Pinpoint the cell where the given text exists, returning its [x, y] midpoint coordinate. 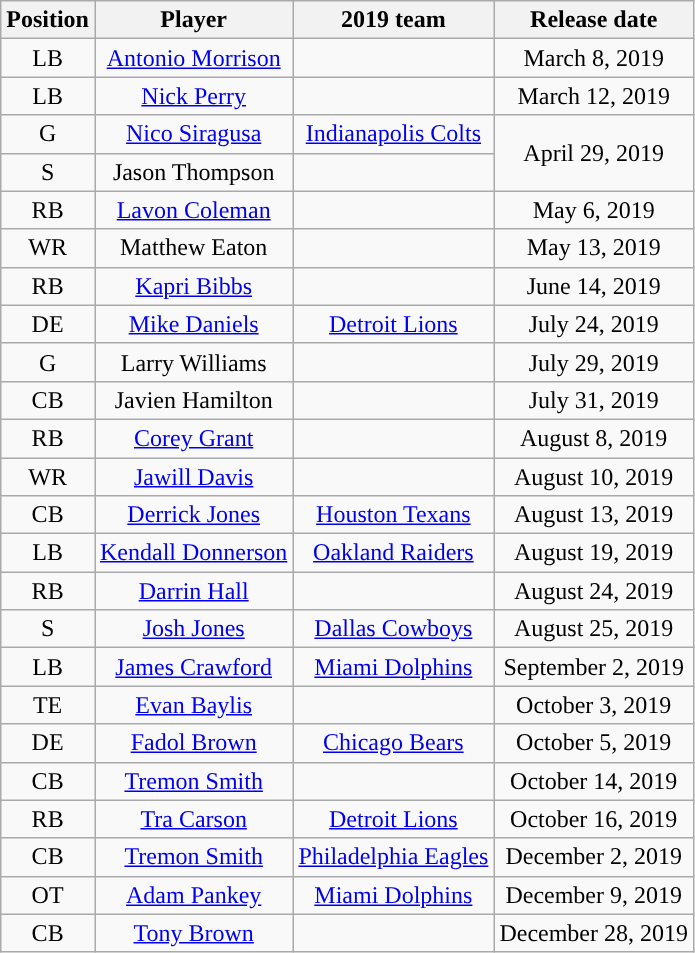
Mike Daniels [193, 324]
Darrin Hall [193, 591]
Javien Hamilton [193, 400]
Dallas Cowboys [394, 629]
July 31, 2019 [594, 400]
December 9, 2019 [594, 895]
August 24, 2019 [594, 591]
Houston Texans [394, 515]
Derrick Jones [193, 515]
Position [48, 20]
Corey Grant [193, 438]
Kendall Donnerson [193, 553]
Release date [594, 20]
Jawill Davis [193, 477]
December 28, 2019 [594, 933]
May 13, 2019 [594, 248]
Tony Brown [193, 933]
May 6, 2019 [594, 210]
March 8, 2019 [594, 58]
Jason Thompson [193, 172]
December 2, 2019 [594, 857]
2019 team [394, 20]
Evan Baylis [193, 705]
Oakland Raiders [394, 553]
Tra Carson [193, 819]
Larry Williams [193, 362]
Matthew Eaton [193, 248]
October 3, 2019 [594, 705]
Nick Perry [193, 96]
October 5, 2019 [594, 743]
Indianapolis Colts [394, 134]
August 25, 2019 [594, 629]
June 14, 2019 [594, 286]
Josh Jones [193, 629]
Player [193, 20]
September 2, 2019 [594, 667]
July 24, 2019 [594, 324]
October 16, 2019 [594, 819]
OT [48, 895]
July 29, 2019 [594, 362]
August 8, 2019 [594, 438]
April 29, 2019 [594, 153]
August 10, 2019 [594, 477]
James Crawford [193, 667]
TE [48, 705]
March 12, 2019 [594, 96]
Philadelphia Eagles [394, 857]
August 19, 2019 [594, 553]
August 13, 2019 [594, 515]
Antonio Morrison [193, 58]
Chicago Bears [394, 743]
Adam Pankey [193, 895]
Lavon Coleman [193, 210]
October 14, 2019 [594, 781]
Nico Siragusa [193, 134]
Kapri Bibbs [193, 286]
Fadol Brown [193, 743]
